Extract the [x, y] coordinate from the center of the cell holding the provided text.  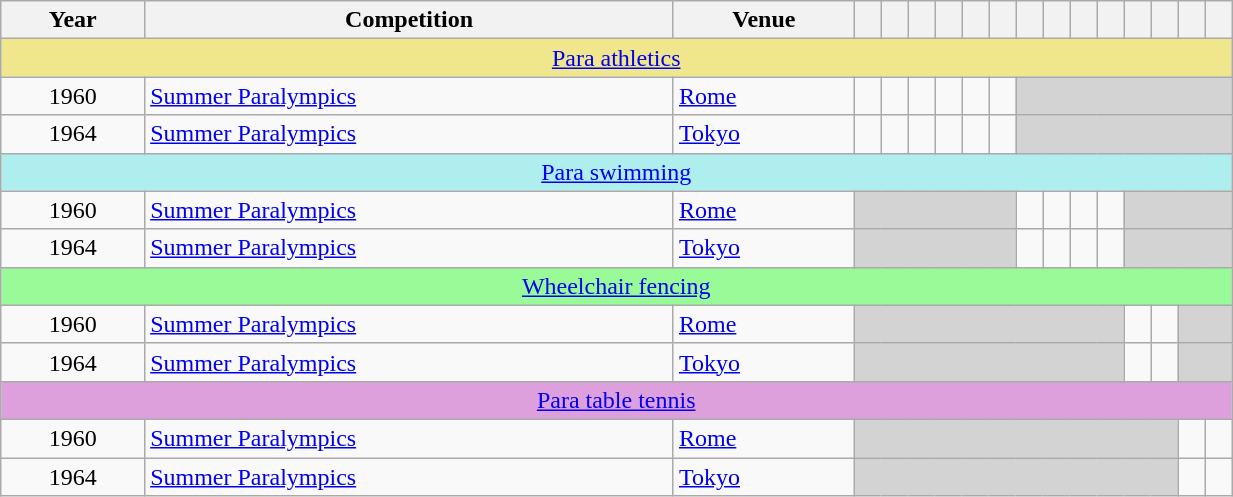
Para swimming [616, 172]
Year [73, 20]
Para athletics [616, 58]
Para table tennis [616, 400]
Competition [410, 20]
Wheelchair fencing [616, 286]
Venue [764, 20]
